Identify which cell holds the provided text, then report its (X, Y) central coordinate. 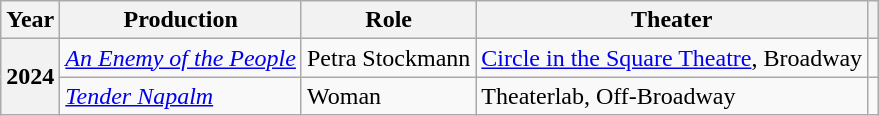
Theater (672, 20)
Woman (388, 96)
Role (388, 20)
Theaterlab, Off-Broadway (672, 96)
2024 (30, 77)
Tender Napalm (181, 96)
Petra Stockmann (388, 58)
An Enemy of the People (181, 58)
Year (30, 20)
Circle in the Square Theatre, Broadway (672, 58)
Production (181, 20)
